Return the [X, Y] coordinate for the center point of the cell that contains the specified text.  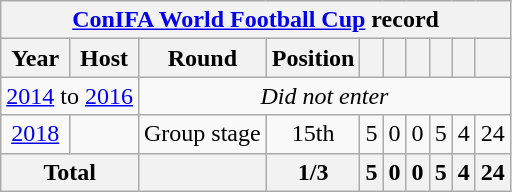
Year [36, 58]
Position [313, 58]
Did not enter [324, 96]
Host [104, 58]
Group stage [202, 134]
2018 [36, 134]
ConIFA World Football Cup record [256, 20]
1/3 [313, 172]
Total [70, 172]
2014 to 2016 [70, 96]
15th [313, 134]
Round [202, 58]
